Determine the (X, Y) coordinate at the center of the cell enclosing the given text.  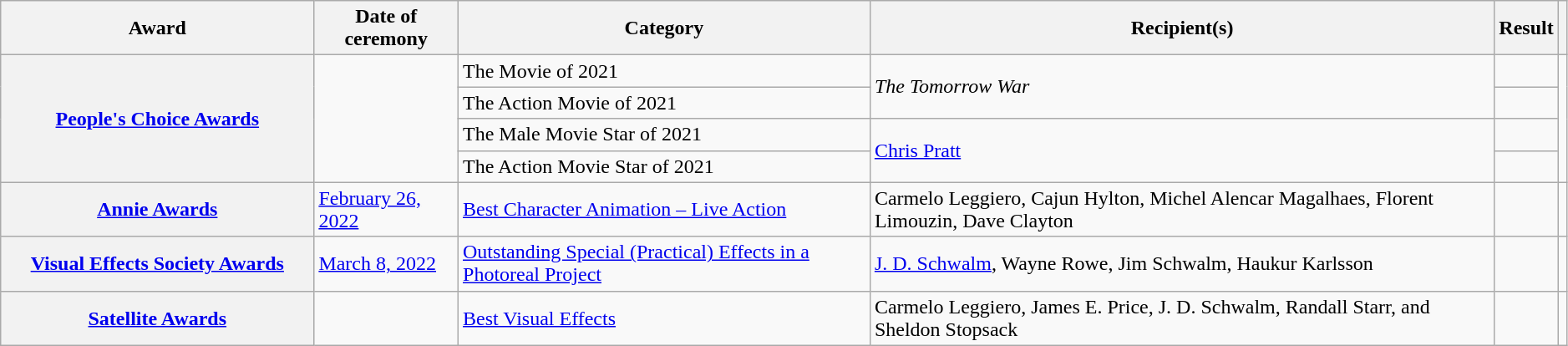
Best Visual Effects (665, 318)
The Action Movie of 2021 (665, 103)
February 26, 2022 (386, 209)
Visual Effects Society Awards (157, 264)
The Movie of 2021 (665, 71)
Category (665, 28)
March 8, 2022 (386, 264)
Carmelo Leggiero, Cajun Hylton, Michel Alencar Magalhaes, Florent Limouzin, Dave Clayton (1181, 209)
Annie Awards (157, 209)
People's Choice Awards (157, 119)
The Action Movie Star of 2021 (665, 166)
Recipient(s) (1181, 28)
The Male Movie Star of 2021 (665, 135)
J. D. Schwalm, Wayne Rowe, Jim Schwalm, Haukur Karlsson (1181, 264)
Best Character Animation – Live Action (665, 209)
Carmelo Leggiero, James E. Price, J. D. Schwalm, Randall Starr, and Sheldon Stopsack (1181, 318)
Award (157, 28)
Outstanding Special (Practical) Effects in a Photoreal Project (665, 264)
Date of ceremony (386, 28)
Chris Pratt (1181, 150)
Result (1526, 28)
The Tomorrow War (1181, 87)
Satellite Awards (157, 318)
